From the cell containing the given text, extract its center point as [x, y] coordinate. 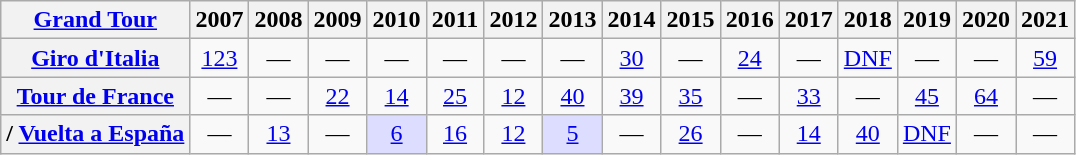
25 [455, 96]
2015 [690, 20]
2019 [926, 20]
/ Vuelta a España [96, 134]
33 [808, 96]
Tour de France [96, 96]
64 [986, 96]
2009 [338, 20]
2010 [396, 20]
2020 [986, 20]
22 [338, 96]
2011 [455, 20]
45 [926, 96]
2013 [572, 20]
Grand Tour [96, 20]
13 [278, 134]
35 [690, 96]
5 [572, 134]
2007 [220, 20]
16 [455, 134]
39 [632, 96]
2017 [808, 20]
2008 [278, 20]
26 [690, 134]
123 [220, 58]
2018 [868, 20]
2014 [632, 20]
59 [1046, 58]
24 [750, 58]
2012 [514, 20]
2021 [1046, 20]
6 [396, 134]
2016 [750, 20]
30 [632, 58]
Giro d'Italia [96, 58]
